Return the [X, Y] coordinate for the center point of the cell that contains the specified text.  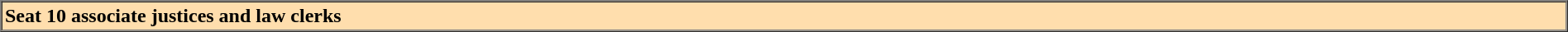
Seat 10 associate justices and law clerks [784, 16]
